Find where the given text appears and provide that cell's center as (x, y) coordinate. 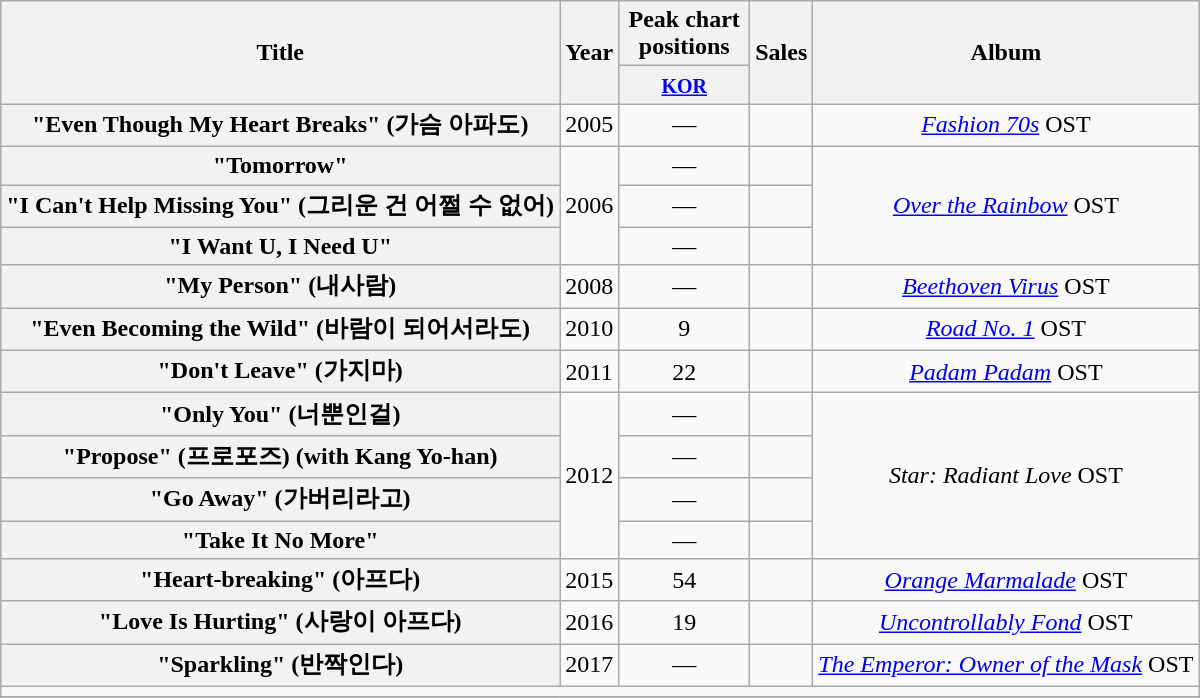
Road No. 1 OST (1006, 330)
2008 (590, 286)
"Love Is Hurting" (사랑이 아프다) (280, 622)
The Emperor: Owner of the Mask OST (1006, 666)
54 (684, 580)
"Take It No More" (280, 539)
"Heart-breaking" (아프다) (280, 580)
Orange Marmalade OST (1006, 580)
22 (684, 372)
Peak chart positions (684, 34)
"Only You" (너뿐인걸) (280, 414)
Beethoven Virus OST (1006, 286)
19 (684, 622)
"Even Becoming the Wild" (바람이 되어서라도) (280, 330)
"Propose" (프로포즈) (with Kang Yo-han) (280, 456)
2016 (590, 622)
2010 (590, 330)
"I Can't Help Missing You" (그리운 건 어쩔 수 없어) (280, 206)
Uncontrollably Fond OST (1006, 622)
"Don't Leave" (가지마) (280, 372)
2011 (590, 372)
Year (590, 52)
"Go Away" (가버리라고) (280, 500)
"I Want U, I Need U" (280, 246)
2006 (590, 206)
2015 (590, 580)
"My Person" (내사람) (280, 286)
"Sparkling" (반짝인다) (280, 666)
"Even Though My Heart Breaks" (가슴 아파도) (280, 126)
Fashion 70s OST (1006, 126)
2012 (590, 476)
2017 (590, 666)
9 (684, 330)
KOR (684, 85)
"Tomorrow" (280, 165)
Over the Rainbow OST (1006, 206)
Title (280, 52)
Padam Padam OST (1006, 372)
Star: Radiant Love OST (1006, 476)
Sales (782, 52)
Album (1006, 52)
2005 (590, 126)
